Search for the cell housing the specified text and yield its (x, y) center coordinate. 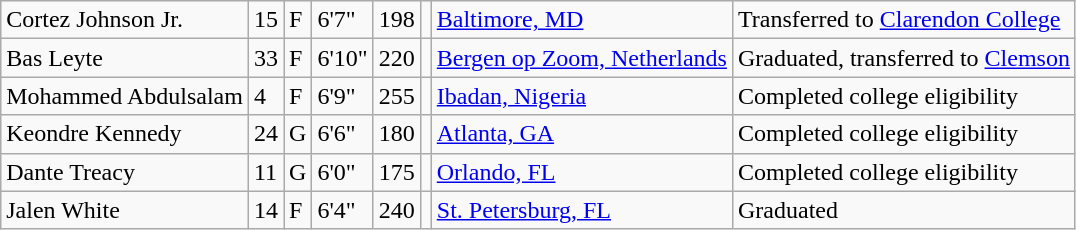
6'10" (342, 58)
Orlando, FL (582, 172)
6'7" (342, 20)
24 (266, 134)
6'0" (342, 172)
11 (266, 172)
Jalen White (125, 210)
255 (396, 96)
Cortez Johnson Jr. (125, 20)
Ibadan, Nigeria (582, 96)
Keondre Kennedy (125, 134)
Dante Treacy (125, 172)
Mohammed Abdulsalam (125, 96)
14 (266, 210)
6'9" (342, 96)
Graduated (904, 210)
6'6" (342, 134)
180 (396, 134)
175 (396, 172)
Bergen op Zoom, Netherlands (582, 58)
Bas Leyte (125, 58)
6'4" (342, 210)
Graduated, transferred to Clemson (904, 58)
240 (396, 210)
4 (266, 96)
Baltimore, MD (582, 20)
198 (396, 20)
St. Petersburg, FL (582, 210)
Transferred to Clarendon College (904, 20)
15 (266, 20)
Atlanta, GA (582, 134)
220 (396, 58)
33 (266, 58)
